Determine the (X, Y) coordinate at the center of the cell enclosing the given text.  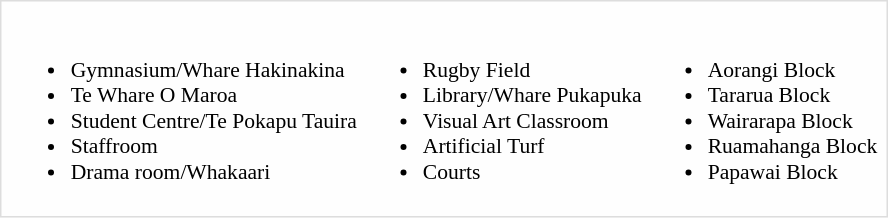
Rugby FieldLibrary/Whare PukapukaVisual Art ClassroomArtificial TurfCourts (502, 108)
Aorangi BlockTararua BlockWairarapa BlockRuamahanga BlockPapawai Block (762, 108)
Gymnasium/Whare HakinakinaTe Whare O MaroaStudent Centre/Te Pokapu TauiraStaffroomDrama room/Whakaari (184, 108)
